Scan for the cell matching the given text and deliver its [X, Y] coordinate at center. 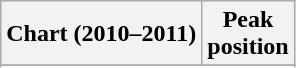
Chart (2010–2011) [102, 34]
Peakposition [248, 34]
